Scan for the cell matching the given text and deliver its [x, y] coordinate at center. 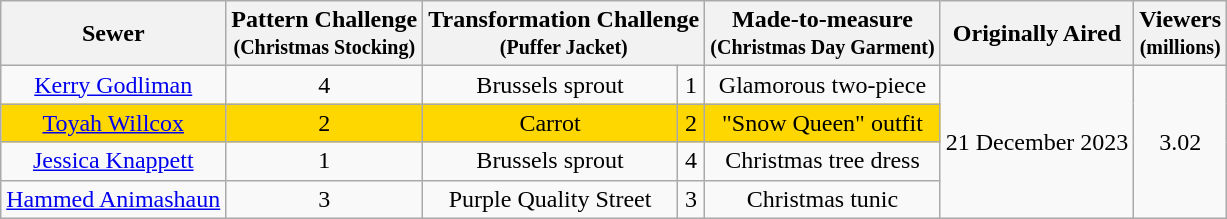
Sewer [114, 34]
Originally Aired [1037, 34]
Christmas tree dress [822, 161]
Pattern Challenge(Christmas Stocking) [324, 34]
Viewers(millions) [1180, 34]
21 December 2023 [1037, 142]
Jessica Knappett [114, 161]
Hammed Animashaun [114, 199]
Glamorous two-piece [822, 85]
3.02 [1180, 142]
Carrot [550, 123]
Purple Quality Street [550, 199]
Christmas tunic [822, 199]
"Snow Queen" outfit [822, 123]
Toyah Willcox [114, 123]
Transformation Challenge(Puffer Jacket) [564, 34]
Kerry Godliman [114, 85]
Made-to-measure(Christmas Day Garment) [822, 34]
